Provide the (X, Y) coordinate of the cell's center where the given text is located.  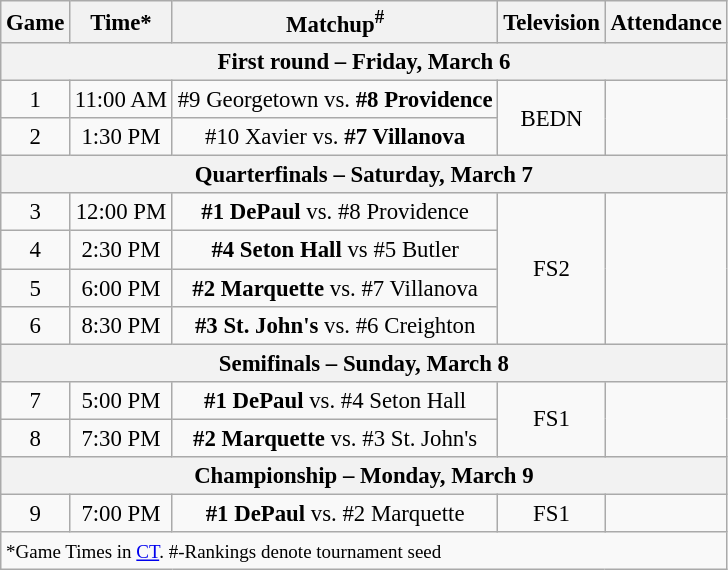
#2 Marquette vs. #7 Villanova (335, 288)
Quarterfinals – Saturday, March 7 (364, 175)
5 (36, 288)
7 (36, 400)
#10 Xavier vs. #7 Villanova (335, 137)
FS2 (552, 269)
2 (36, 137)
#1 DePaul vs. #8 Providence (335, 213)
1 (36, 100)
7:30 PM (122, 438)
Game (36, 22)
Semifinals – Sunday, March 8 (364, 363)
*Game Times in CT. #-Rankings denote tournament seed (364, 551)
BEDN (552, 118)
#9 Georgetown vs. #8 Providence (335, 100)
Championship – Monday, March 9 (364, 476)
6:00 PM (122, 288)
#1 DePaul vs. #4 Seton Hall (335, 400)
2:30 PM (122, 250)
#3 St. John's vs. #6 Creighton (335, 325)
7:00 PM (122, 513)
#2 Marquette vs. #3 St. John's (335, 438)
5:00 PM (122, 400)
Time* (122, 22)
9 (36, 513)
#4 Seton Hall vs #5 Butler (335, 250)
First round – Friday, March 6 (364, 62)
11:00 AM (122, 100)
#1 DePaul vs. #2 Marquette (335, 513)
8:30 PM (122, 325)
Matchup# (335, 22)
Attendance (666, 22)
3 (36, 213)
Television (552, 22)
8 (36, 438)
4 (36, 250)
6 (36, 325)
12:00 PM (122, 213)
1:30 PM (122, 137)
